Provide the (X, Y) coordinate of the cell's center where the given text is located.  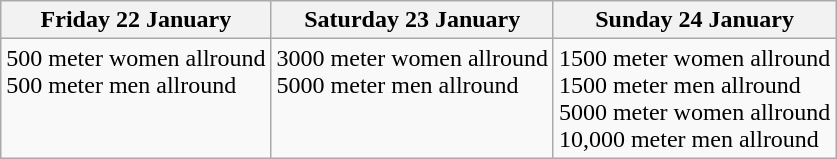
1500 meter women allround 1500 meter men allround 5000 meter women allround 10,000 meter men allround (694, 98)
Saturday 23 January (412, 20)
3000 meter women allround 5000 meter men allround (412, 98)
500 meter women allround 500 meter men allround (136, 98)
Sunday 24 January (694, 20)
Friday 22 January (136, 20)
